Locate the cell with the specified text and output its (x, y) center coordinate. 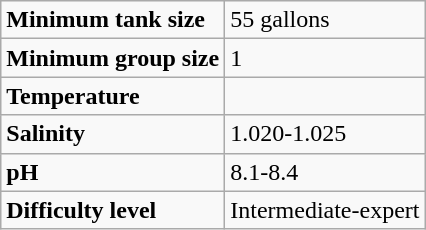
Salinity (113, 134)
Intermediate-expert (325, 210)
1.020-1.025 (325, 134)
1 (325, 58)
55 gallons (325, 20)
pH (113, 172)
Temperature (113, 96)
Minimum group size (113, 58)
8.1-8.4 (325, 172)
Difficulty level (113, 210)
Minimum tank size (113, 20)
